Detect which cell encompasses the target text, then output its (X, Y) center coordinate. 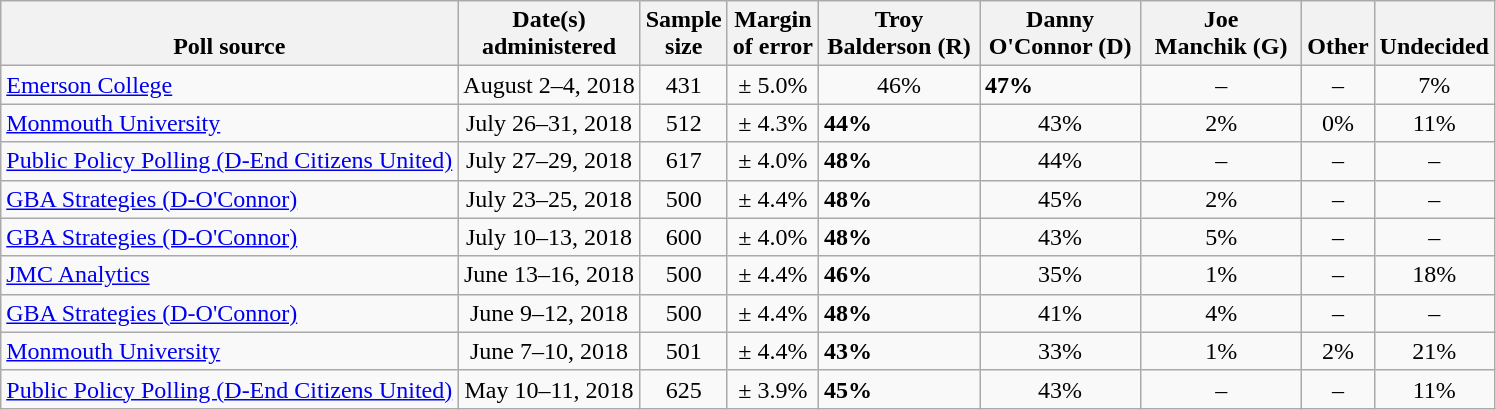
33% (1060, 351)
5% (1222, 237)
July 10–13, 2018 (549, 237)
4% (1222, 313)
JMC Analytics (230, 275)
Date(s)administered (549, 34)
July 23–25, 2018 (549, 199)
501 (684, 351)
7% (1434, 85)
June 7–10, 2018 (549, 351)
Other (1338, 34)
Undecided (1434, 34)
21% (1434, 351)
± 5.0% (772, 85)
617 (684, 161)
Marginof error (772, 34)
600 (684, 237)
431 (684, 85)
35% (1060, 275)
June 13–16, 2018 (549, 275)
JoeManchik (G) (1222, 34)
± 4.3% (772, 123)
± 3.9% (772, 389)
June 9–12, 2018 (549, 313)
DannyO'Connor (D) (1060, 34)
August 2–4, 2018 (549, 85)
July 26–31, 2018 (549, 123)
47% (1060, 85)
Emerson College (230, 85)
TroyBalderson (R) (900, 34)
July 27–29, 2018 (549, 161)
May 10–11, 2018 (549, 389)
41% (1060, 313)
625 (684, 389)
Poll source (230, 34)
512 (684, 123)
0% (1338, 123)
18% (1434, 275)
Samplesize (684, 34)
